Scan for the cell matching the given text and deliver its (x, y) coordinate at center. 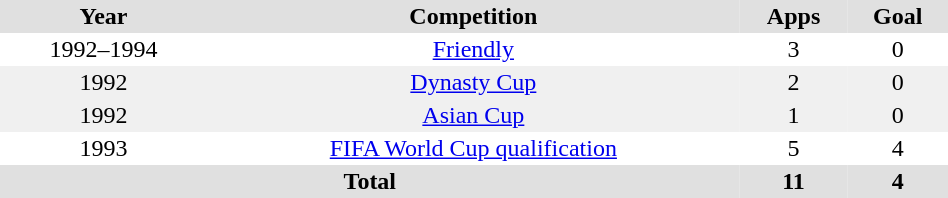
1992–1994 (104, 50)
Competition (474, 16)
5 (794, 148)
3 (794, 50)
Dynasty Cup (474, 82)
2 (794, 82)
Goal (898, 16)
1 (794, 116)
Total (370, 182)
Apps (794, 16)
FIFA World Cup qualification (474, 148)
1993 (104, 148)
Asian Cup (474, 116)
Friendly (474, 50)
11 (794, 182)
Year (104, 16)
